Identify which cell holds the provided text, then report its (x, y) central coordinate. 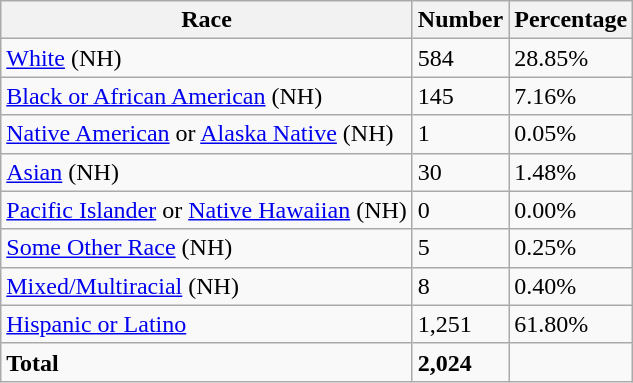
30 (460, 172)
5 (460, 248)
584 (460, 58)
0.25% (571, 248)
Some Other Race (NH) (207, 248)
0.05% (571, 134)
Race (207, 20)
0 (460, 210)
1.48% (571, 172)
1,251 (460, 324)
Pacific Islander or Native Hawaiian (NH) (207, 210)
28.85% (571, 58)
Mixed/Multiracial (NH) (207, 286)
White (NH) (207, 58)
Hispanic or Latino (207, 324)
61.80% (571, 324)
Black or African American (NH) (207, 96)
7.16% (571, 96)
0.40% (571, 286)
Percentage (571, 20)
2,024 (460, 362)
1 (460, 134)
8 (460, 286)
145 (460, 96)
0.00% (571, 210)
Number (460, 20)
Native American or Alaska Native (NH) (207, 134)
Asian (NH) (207, 172)
Total (207, 362)
